Output the (x, y) coordinate of the center of the cell containing the given text.  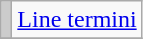
Line termini (77, 20)
